From the cell containing the given text, extract its center point as (X, Y) coordinate. 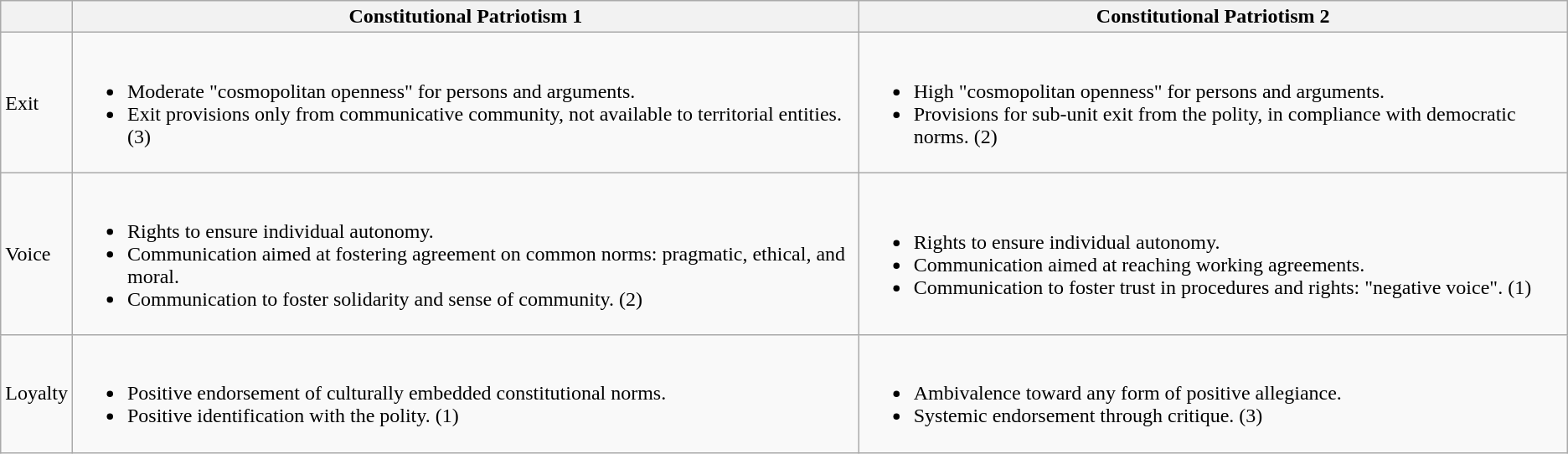
Ambivalence toward any form of positive allegiance.Systemic endorsement through critique. (3) (1213, 394)
Exit (37, 102)
Positive endorsement of culturally embedded constitutional norms.Positive identification with the polity. (1) (466, 394)
Constitutional Patriotism 1 (466, 17)
Loyalty (37, 394)
Voice (37, 254)
High "cosmopolitan openness" for persons and arguments.Provisions for sub-unit exit from the polity, in compliance with democratic norms. (2) (1213, 102)
Constitutional Patriotism 2 (1213, 17)
